Identify which cell holds the provided text, then report its [x, y] central coordinate. 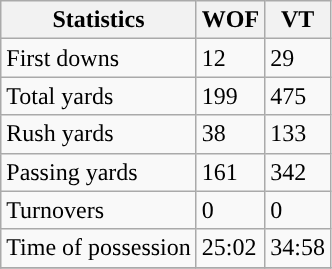
475 [298, 96]
Total yards [99, 96]
12 [230, 58]
38 [230, 134]
WOF [230, 20]
133 [298, 134]
Passing yards [99, 172]
First downs [99, 58]
Turnovers [99, 210]
34:58 [298, 248]
Statistics [99, 20]
Time of possession [99, 248]
29 [298, 58]
342 [298, 172]
25:02 [230, 248]
199 [230, 96]
VT [298, 20]
161 [230, 172]
Rush yards [99, 134]
